Locate the cell with the specified text and output its (X, Y) center coordinate. 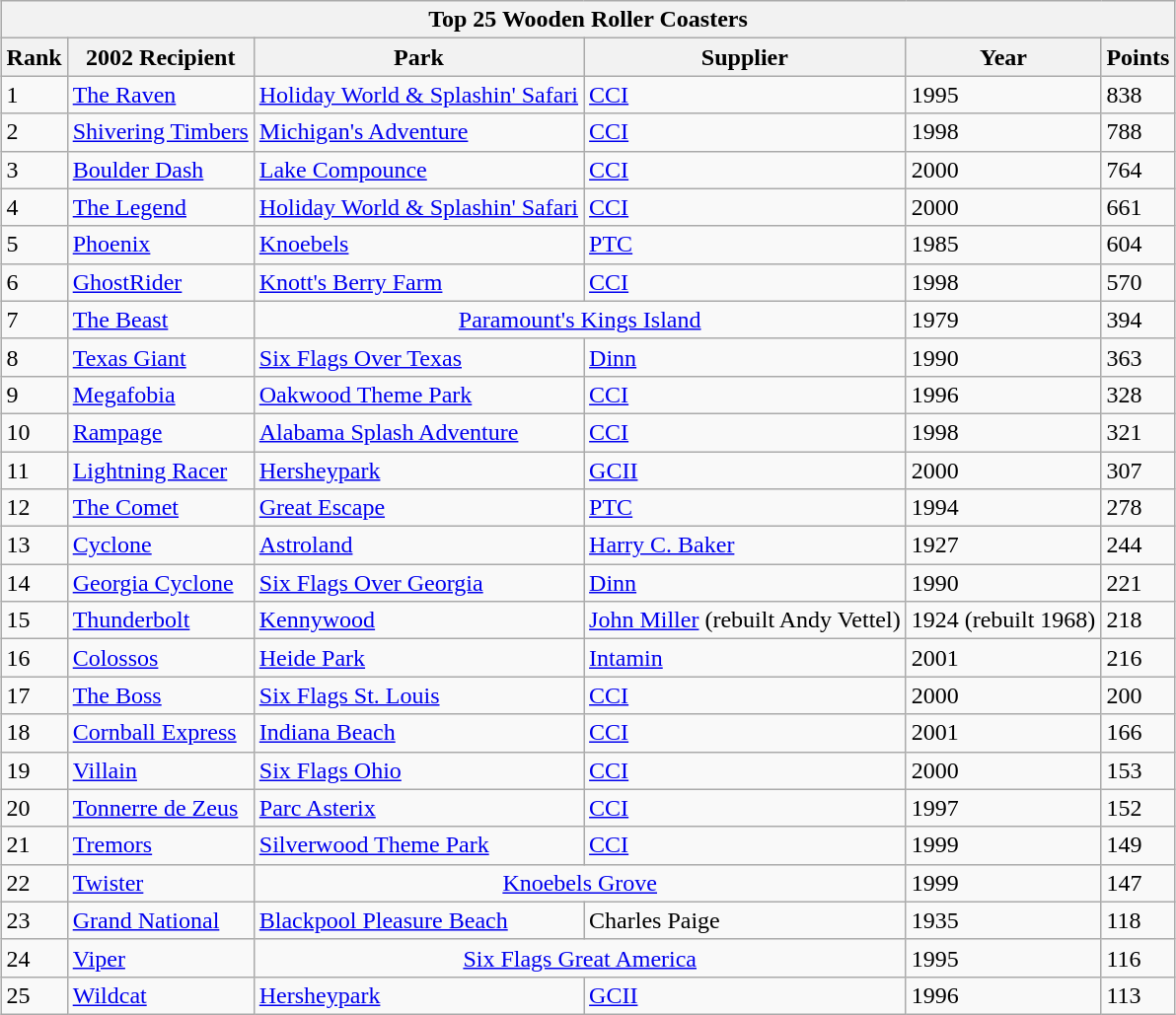
Cyclone (160, 545)
Heide Park (418, 658)
Tremors (160, 845)
Knoebels Grove (580, 883)
Six Flags Ohio (418, 770)
20 (34, 808)
12 (34, 508)
218 (1139, 620)
15 (34, 620)
Twister (160, 883)
9 (34, 395)
Lightning Racer (160, 471)
13 (34, 545)
Michigan's Adventure (418, 132)
838 (1139, 95)
118 (1139, 920)
10 (34, 432)
Year (1003, 57)
Knoebels (418, 245)
1985 (1003, 245)
18 (34, 733)
The Raven (160, 95)
2 (34, 132)
Phoenix (160, 245)
17 (34, 695)
Megafobia (160, 395)
Rampage (160, 432)
Blackpool Pleasure Beach (418, 920)
Villain (160, 770)
Paramount's Kings Island (580, 320)
Boulder Dash (160, 170)
21 (34, 845)
147 (1139, 883)
Thunderbolt (160, 620)
113 (1139, 995)
788 (1139, 132)
Harry C. Baker (746, 545)
Top 25 Wooden Roller Coasters (588, 20)
Six Flags Great America (580, 958)
Six Flags St. Louis (418, 695)
25 (34, 995)
19 (34, 770)
321 (1139, 432)
661 (1139, 207)
116 (1139, 958)
Supplier (746, 57)
Georgia Cyclone (160, 583)
Knott's Berry Farm (418, 282)
1 (34, 95)
Shivering Timbers (160, 132)
152 (1139, 808)
Points (1139, 57)
149 (1139, 845)
Indiana Beach (418, 733)
570 (1139, 282)
307 (1139, 471)
Cornball Express (160, 733)
7 (34, 320)
24 (34, 958)
Great Escape (418, 508)
764 (1139, 170)
The Beast (160, 320)
394 (1139, 320)
16 (34, 658)
8 (34, 357)
Six Flags Over Texas (418, 357)
22 (34, 883)
1997 (1003, 808)
153 (1139, 770)
5 (34, 245)
Intamin (746, 658)
Parc Asterix (418, 808)
The Boss (160, 695)
Astroland (418, 545)
166 (1139, 733)
244 (1139, 545)
14 (34, 583)
Charles Paige (746, 920)
Texas Giant (160, 357)
The Comet (160, 508)
23 (34, 920)
1994 (1003, 508)
Six Flags Over Georgia (418, 583)
3 (34, 170)
Wildcat (160, 995)
1924 (rebuilt 1968) (1003, 620)
Park (418, 57)
216 (1139, 658)
1935 (1003, 920)
John Miller (rebuilt Andy Vettel) (746, 620)
The Legend (160, 207)
Viper (160, 958)
6 (34, 282)
Kennywood (418, 620)
328 (1139, 395)
Silverwood Theme Park (418, 845)
Lake Compounce (418, 170)
4 (34, 207)
Grand National (160, 920)
278 (1139, 508)
2002 Recipient (160, 57)
Tonnerre de Zeus (160, 808)
604 (1139, 245)
221 (1139, 583)
Rank (34, 57)
1979 (1003, 320)
Colossos (160, 658)
GhostRider (160, 282)
200 (1139, 695)
Alabama Splash Adventure (418, 432)
Oakwood Theme Park (418, 395)
11 (34, 471)
1927 (1003, 545)
363 (1139, 357)
